Detect which cell encompasses the target text, then output its (X, Y) center coordinate. 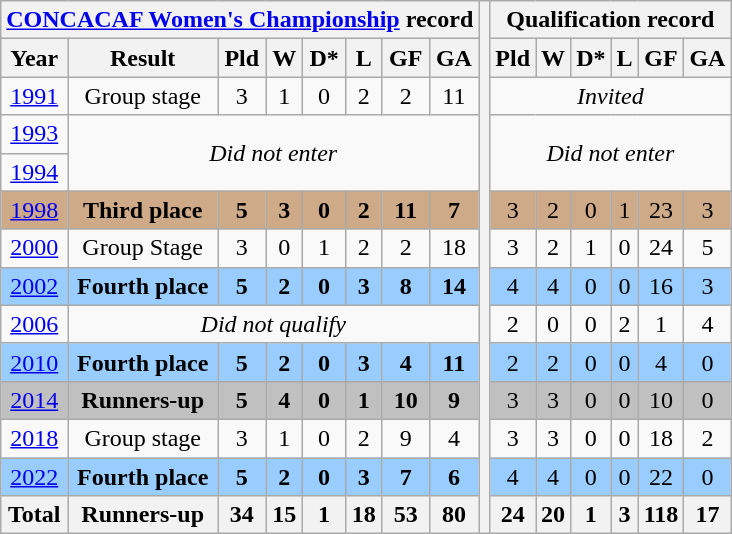
Third place (143, 210)
80 (454, 515)
2018 (34, 438)
2002 (34, 286)
34 (242, 515)
Total (34, 515)
14 (454, 286)
2000 (34, 248)
8 (406, 286)
22 (661, 477)
Qualification record (610, 20)
1998 (34, 210)
6 (454, 477)
1991 (34, 96)
53 (406, 515)
Group Stage (143, 248)
1993 (34, 134)
1994 (34, 172)
17 (708, 515)
2022 (34, 477)
Invited (610, 96)
16 (661, 286)
2006 (34, 324)
20 (554, 515)
Year (34, 58)
15 (284, 515)
23 (661, 210)
Did not qualify (274, 324)
CONCACAF Women's Championship record (240, 20)
2014 (34, 400)
2010 (34, 362)
Result (143, 58)
118 (661, 515)
